Return [x, y] of the center of cell containing provided text 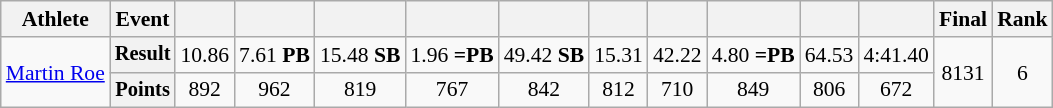
672 [896, 90]
Event [143, 19]
15.31 [618, 55]
Points [143, 90]
Athlete [56, 19]
4:41.40 [896, 55]
1.96 =PB [452, 55]
849 [754, 90]
Rank [1022, 19]
819 [360, 90]
49.42 SB [544, 55]
15.48 SB [360, 55]
806 [830, 90]
962 [274, 90]
10.86 [204, 55]
812 [618, 90]
7.61 PB [274, 55]
Martin Roe [56, 72]
Final [963, 19]
64.53 [830, 55]
892 [204, 90]
842 [544, 90]
Result [143, 55]
8131 [963, 72]
6 [1022, 72]
710 [678, 90]
42.22 [678, 55]
767 [452, 90]
4.80 =PB [754, 55]
